From the cell containing the given text, extract its center point as (X, Y) coordinate. 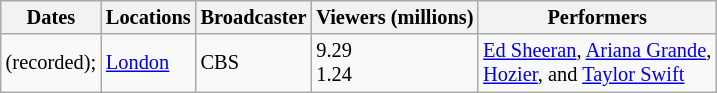
Dates (51, 17)
(recorded); (51, 63)
CBS (254, 63)
Performers (597, 17)
Broadcaster (254, 17)
Ed Sheeran, Ariana Grande, Hozier, and Taylor Swift (597, 63)
Viewers (millions) (394, 17)
London (148, 63)
Locations (148, 17)
9.291.24 (394, 63)
